Return the (X, Y) coordinate for the center point of the cell that contains the specified text.  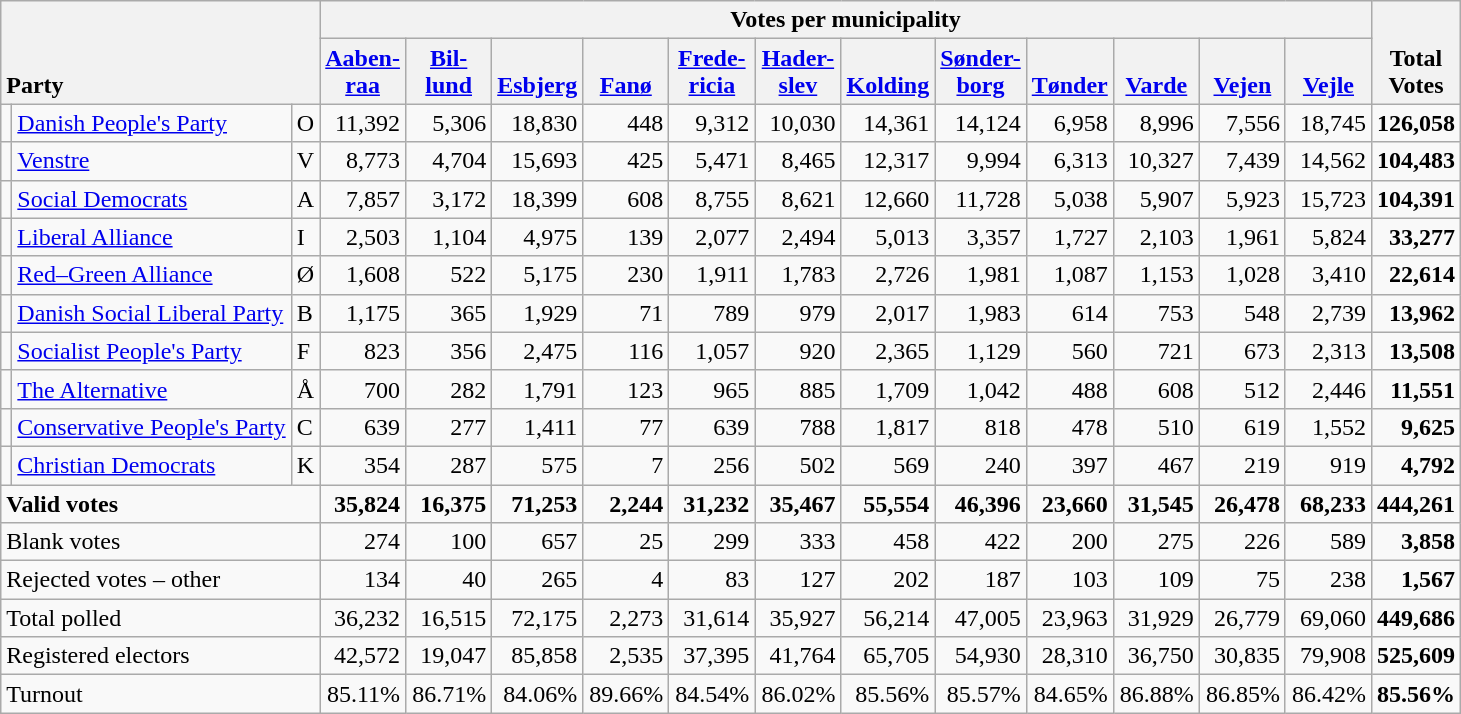
575 (538, 465)
36,750 (1156, 656)
30,835 (1242, 656)
18,830 (538, 123)
2,494 (798, 237)
333 (798, 542)
2,244 (626, 503)
1,411 (538, 427)
478 (1070, 427)
31,232 (712, 503)
8,773 (363, 161)
919 (1328, 465)
55,554 (888, 503)
502 (798, 465)
41,764 (798, 656)
365 (449, 313)
6,313 (1070, 161)
965 (712, 389)
Frede- ricia (712, 72)
126,058 (1416, 123)
230 (626, 275)
1,087 (1070, 275)
1,929 (538, 313)
109 (1156, 580)
5,175 (538, 275)
5,907 (1156, 199)
1,567 (1416, 580)
71 (626, 313)
789 (712, 313)
11,392 (363, 123)
26,779 (1242, 618)
425 (626, 161)
2,365 (888, 351)
42,572 (363, 656)
84.06% (538, 694)
8,621 (798, 199)
1,129 (981, 351)
274 (363, 542)
54,930 (981, 656)
Liberal Alliance (152, 237)
46,396 (981, 503)
282 (449, 389)
510 (1156, 427)
Esbjerg (538, 72)
226 (1242, 542)
444,261 (1416, 503)
Aaben- raa (363, 72)
28,310 (1070, 656)
Hader- slev (798, 72)
10,327 (1156, 161)
277 (449, 427)
12,317 (888, 161)
4 (626, 580)
2,017 (888, 313)
3,357 (981, 237)
5,038 (1070, 199)
287 (449, 465)
5,306 (449, 123)
3,172 (449, 199)
134 (363, 580)
275 (1156, 542)
13,962 (1416, 313)
1,057 (712, 351)
2,077 (712, 237)
265 (538, 580)
548 (1242, 313)
19,047 (449, 656)
200 (1070, 542)
The Alternative (152, 389)
885 (798, 389)
240 (981, 465)
103 (1070, 580)
219 (1242, 465)
2,103 (1156, 237)
Fanø (626, 72)
35,467 (798, 503)
79,908 (1328, 656)
116 (626, 351)
458 (888, 542)
448 (626, 123)
18,399 (538, 199)
77 (626, 427)
614 (1070, 313)
14,124 (981, 123)
3,410 (1328, 275)
299 (712, 542)
256 (712, 465)
11,728 (981, 199)
5,923 (1242, 199)
Social Democrats (152, 199)
4,792 (1416, 465)
9,312 (712, 123)
Sønder- borg (981, 72)
Blank votes (160, 542)
15,693 (538, 161)
Vejen (1242, 72)
5,013 (888, 237)
Votes per municipality (846, 20)
Total Votes (1416, 52)
1,791 (538, 389)
589 (1328, 542)
Christian Democrats (152, 465)
12,660 (888, 199)
2,273 (626, 618)
69,060 (1328, 618)
8,755 (712, 199)
18,745 (1328, 123)
123 (626, 389)
86.85% (1242, 694)
86.71% (449, 694)
7 (626, 465)
2,739 (1328, 313)
8,996 (1156, 123)
65,705 (888, 656)
1,783 (798, 275)
104,391 (1416, 199)
356 (449, 351)
25 (626, 542)
512 (1242, 389)
75 (1242, 580)
Varde (1156, 72)
1,981 (981, 275)
31,929 (1156, 618)
26,478 (1242, 503)
Danish People's Party (152, 123)
1,727 (1070, 237)
83 (712, 580)
9,994 (981, 161)
700 (363, 389)
2,446 (1328, 389)
16,375 (449, 503)
86.02% (798, 694)
85.11% (363, 694)
36,232 (363, 618)
1,552 (1328, 427)
9,625 (1416, 427)
3,858 (1416, 542)
823 (363, 351)
Party (160, 52)
1,961 (1242, 237)
7,556 (1242, 123)
F (305, 351)
522 (449, 275)
22,614 (1416, 275)
84.65% (1070, 694)
40 (449, 580)
187 (981, 580)
2,535 (626, 656)
397 (1070, 465)
2,503 (363, 237)
33,277 (1416, 237)
31,545 (1156, 503)
Registered electors (160, 656)
71,253 (538, 503)
Total polled (160, 618)
Turnout (160, 694)
202 (888, 580)
238 (1328, 580)
1,817 (888, 427)
1,042 (981, 389)
84.54% (712, 694)
560 (1070, 351)
C (305, 427)
2,475 (538, 351)
35,927 (798, 618)
Conservative People's Party (152, 427)
Vejle (1328, 72)
86.88% (1156, 694)
2,726 (888, 275)
35,824 (363, 503)
619 (1242, 427)
127 (798, 580)
68,233 (1328, 503)
100 (449, 542)
657 (538, 542)
422 (981, 542)
5,471 (712, 161)
569 (888, 465)
4,704 (449, 161)
8,465 (798, 161)
Ø (305, 275)
7,857 (363, 199)
56,214 (888, 618)
23,660 (1070, 503)
11,551 (1416, 389)
A (305, 199)
1,104 (449, 237)
979 (798, 313)
6,958 (1070, 123)
2,313 (1328, 351)
4,975 (538, 237)
I (305, 237)
753 (1156, 313)
37,395 (712, 656)
V (305, 161)
467 (1156, 465)
16,515 (449, 618)
1,709 (888, 389)
Valid votes (160, 503)
5,824 (1328, 237)
13,508 (1416, 351)
K (305, 465)
Kolding (888, 72)
14,361 (888, 123)
525,609 (1416, 656)
920 (798, 351)
85,858 (538, 656)
10,030 (798, 123)
72,175 (538, 618)
788 (798, 427)
721 (1156, 351)
Venstre (152, 161)
O (305, 123)
1,028 (1242, 275)
354 (363, 465)
Bil- lund (449, 72)
89.66% (626, 694)
23,963 (1070, 618)
47,005 (981, 618)
1,911 (712, 275)
14,562 (1328, 161)
Socialist People's Party (152, 351)
1,175 (363, 313)
7,439 (1242, 161)
Rejected votes – other (160, 580)
673 (1242, 351)
Danish Social Liberal Party (152, 313)
B (305, 313)
86.42% (1328, 694)
Red–Green Alliance (152, 275)
449,686 (1416, 618)
15,723 (1328, 199)
139 (626, 237)
1,153 (1156, 275)
31,614 (712, 618)
488 (1070, 389)
818 (981, 427)
104,483 (1416, 161)
Tønder (1070, 72)
85.57% (981, 694)
Å (305, 389)
1,608 (363, 275)
1,983 (981, 313)
